Determine the [X, Y] coordinate at the center of the cell enclosing the given text.  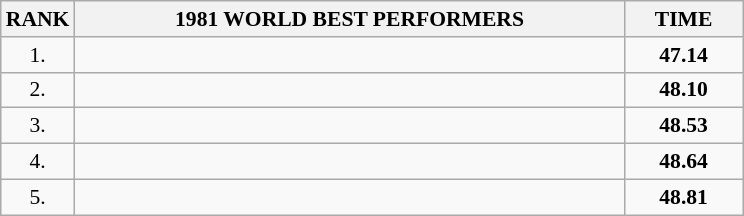
1981 WORLD BEST PERFORMERS [349, 19]
1. [38, 55]
5. [38, 197]
48.81 [684, 197]
47.14 [684, 55]
RANK [38, 19]
2. [38, 90]
48.10 [684, 90]
48.53 [684, 126]
TIME [684, 19]
3. [38, 126]
48.64 [684, 162]
4. [38, 162]
